Return (x, y) of the center of cell containing provided text 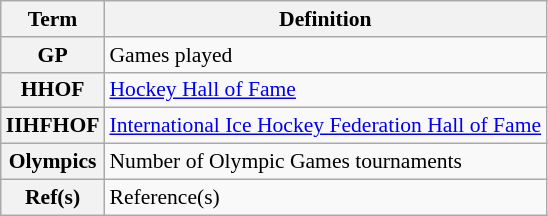
Term (53, 19)
Hockey Hall of Fame (325, 90)
International Ice Hockey Federation Hall of Fame (325, 126)
Games played (325, 55)
HHOF (53, 90)
IIHFHOF (53, 126)
Number of Olympic Games tournaments (325, 162)
Olympics (53, 162)
Reference(s) (325, 197)
Definition (325, 19)
GP (53, 55)
Ref(s) (53, 197)
